Capture the cell that displays the provided text and extract its [x, y] central coordinate. 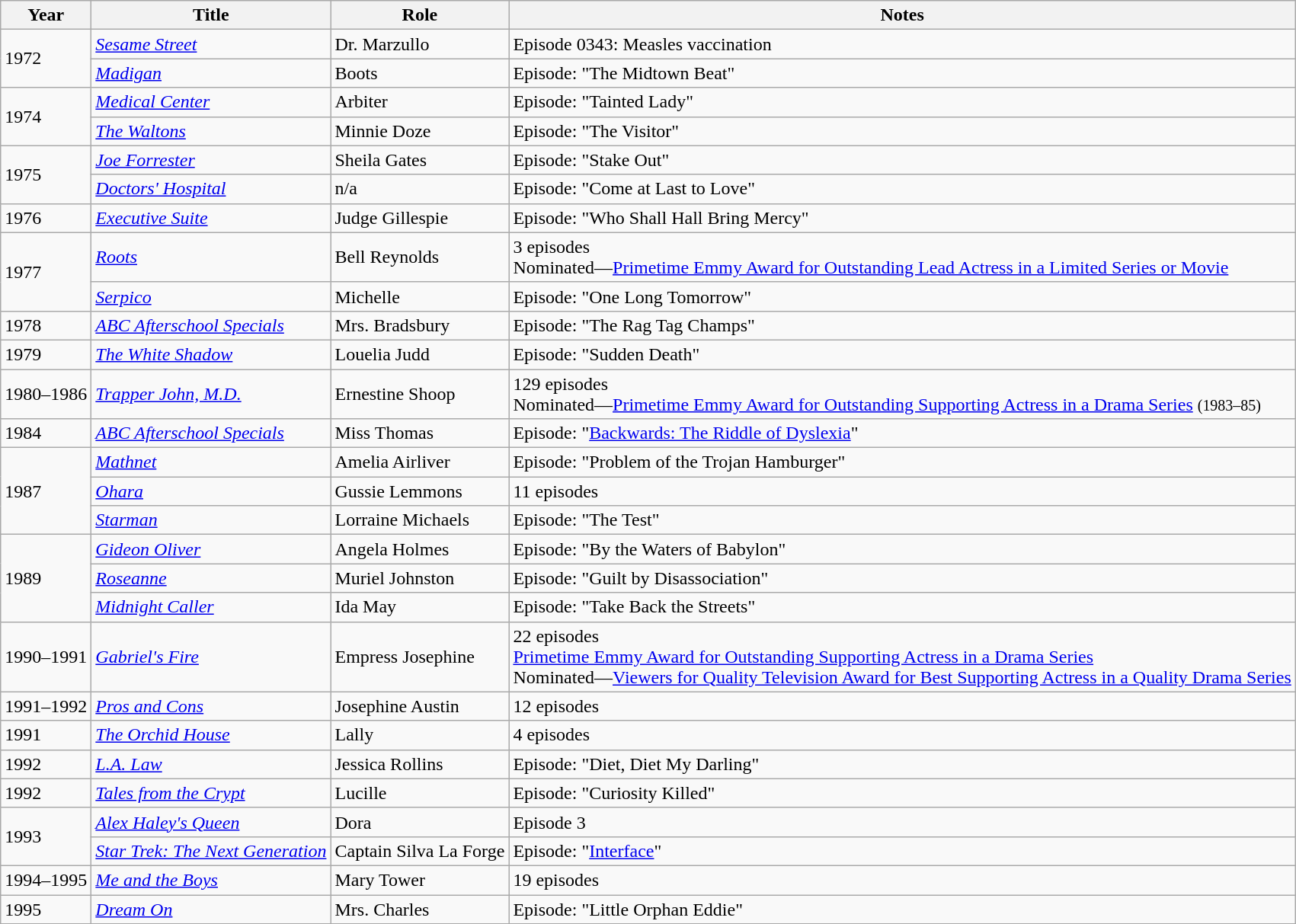
Jessica Rollins [420, 764]
1977 [46, 271]
Pros and Cons [211, 706]
Episode: "Guilt by Disassociation" [902, 578]
Miss Thomas [420, 433]
Episode: "Stake Out" [902, 160]
1989 [46, 578]
Midnight Caller [211, 607]
Role [420, 15]
Tales from the Crypt [211, 793]
Episode 3 [902, 822]
Louelia Judd [420, 354]
Episode: "Curiosity Killed" [902, 793]
Captain Silva La Forge [420, 851]
Episode: "The Midtown Beat" [902, 73]
Episode: "Come at Last to Love" [902, 189]
1972 [46, 59]
Ohara [211, 491]
Lally [420, 735]
Minnie Doze [420, 131]
129 episodesNominated—Primetime Emmy Award for Outstanding Supporting Actress in a Drama Series (1983–85) [902, 393]
1974 [46, 117]
Year [46, 15]
Gideon Oliver [211, 549]
Judge Gillespie [420, 218]
1990–1991 [46, 657]
Ernestine Shoop [420, 393]
Doctors' Hospital [211, 189]
Mrs. Bradsbury [420, 325]
Episode: "Diet, Diet My Darling" [902, 764]
Josephine Austin [420, 706]
Episode: "Interface" [902, 851]
1991 [46, 735]
Mathnet [211, 462]
Trapper John, M.D. [211, 393]
Gabriel's Fire [211, 657]
Episode: "Sudden Death" [902, 354]
Notes [902, 15]
1995 [46, 909]
Gussie Lemmons [420, 491]
1991–1992 [46, 706]
1978 [46, 325]
Roseanne [211, 578]
Episode: "Tainted Lady" [902, 102]
Episode: "One Long Tomorrow" [902, 296]
Episode: "Problem of the Trojan Hamburger" [902, 462]
19 episodes [902, 880]
Angela Holmes [420, 549]
Boots [420, 73]
Mrs. Charles [420, 909]
1980–1986 [46, 393]
1987 [46, 491]
L.A. Law [211, 764]
Episode: "Who Shall Hall Bring Mercy" [902, 218]
Episode: "The Visitor" [902, 131]
Lorraine Michaels [420, 520]
Lucille [420, 793]
Title [211, 15]
Me and the Boys [211, 880]
Muriel Johnston [420, 578]
3 episodesNominated—Primetime Emmy Award for Outstanding Lead Actress in a Limited Series or Movie [902, 257]
4 episodes [902, 735]
Sesame Street [211, 44]
Star Trek: The Next Generation [211, 851]
The White Shadow [211, 354]
Alex Haley's Queen [211, 822]
1994–1995 [46, 880]
Episode: "The Test" [902, 520]
Starman [211, 520]
Episode: "Backwards: The Riddle of Dyslexia" [902, 433]
Michelle [420, 296]
12 episodes [902, 706]
11 episodes [902, 491]
Executive Suite [211, 218]
Episode: "By the Waters of Babylon" [902, 549]
Episode: "The Rag Tag Champs" [902, 325]
Joe Forrester [211, 160]
The Waltons [211, 131]
Dr. Marzullo [420, 44]
Episode 0343: Measles vaccination [902, 44]
Episode: "Little Orphan Eddie" [902, 909]
n/a [420, 189]
1984 [46, 433]
The Orchid House [211, 735]
Bell Reynolds [420, 257]
Dora [420, 822]
1976 [46, 218]
Amelia Airliver [420, 462]
1975 [46, 174]
1979 [46, 354]
Mary Tower [420, 880]
1993 [46, 836]
Medical Center [211, 102]
Dream On [211, 909]
Serpico [211, 296]
Ida May [420, 607]
Arbiter [420, 102]
Empress Josephine [420, 657]
Sheila Gates [420, 160]
Madigan [211, 73]
Episode: "Take Back the Streets" [902, 607]
Roots [211, 257]
